Pinpoint the cell where the given text exists, returning its [X, Y] midpoint coordinate. 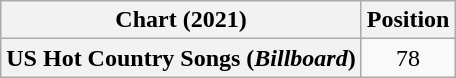
78 [408, 58]
Position [408, 20]
Chart (2021) [181, 20]
US Hot Country Songs (Billboard) [181, 58]
